Capture the cell that displays the provided text and extract its (x, y) central coordinate. 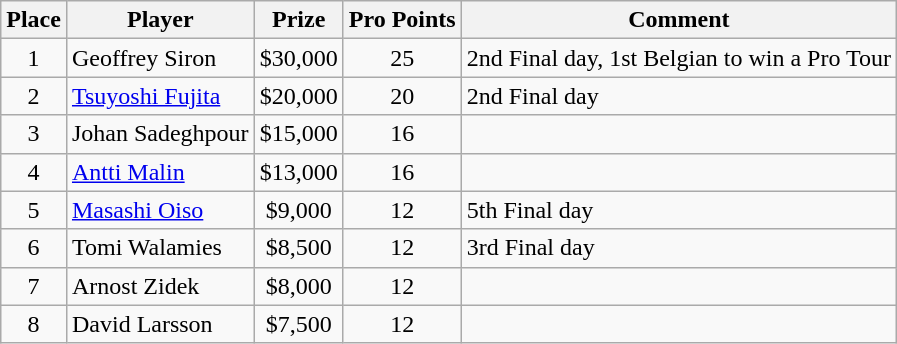
Arnost Zidek (160, 286)
Player (160, 20)
$13,000 (298, 172)
Masashi Oiso (160, 210)
$20,000 (298, 96)
5th Final day (678, 210)
Place (34, 20)
$30,000 (298, 58)
4 (34, 172)
$7,500 (298, 324)
Pro Points (402, 20)
$9,000 (298, 210)
Tsuyoshi Fujita (160, 96)
Geoffrey Siron (160, 58)
Antti Malin (160, 172)
Tomi Walamies (160, 248)
3 (34, 134)
1 (34, 58)
6 (34, 248)
3rd Final day (678, 248)
2nd Final day (678, 96)
Comment (678, 20)
$8,000 (298, 286)
2nd Final day, 1st Belgian to win a Pro Tour (678, 58)
20 (402, 96)
25 (402, 58)
7 (34, 286)
David Larsson (160, 324)
2 (34, 96)
Prize (298, 20)
Johan Sadeghpour (160, 134)
5 (34, 210)
$8,500 (298, 248)
8 (34, 324)
$15,000 (298, 134)
